Identify which cell holds the provided text, then report its [X, Y] central coordinate. 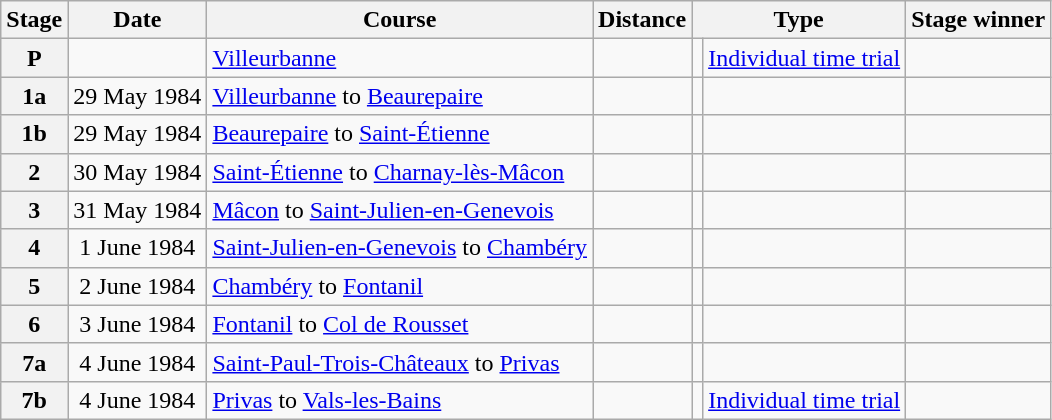
Course [400, 20]
7a [34, 362]
Stage winner [978, 20]
P [34, 58]
Fontanil to Col de Rousset [400, 324]
1 June 1984 [138, 248]
1b [34, 134]
Chambéry to Fontanil [400, 286]
3 June 1984 [138, 324]
1a [34, 96]
Mâcon to Saint-Julien-en-Genevois [400, 210]
Saint-Paul-Trois-Châteaux to Privas [400, 362]
Villeurbanne [400, 58]
2 June 1984 [138, 286]
Type [799, 20]
Beaurepaire to Saint-Étienne [400, 134]
3 [34, 210]
Stage [34, 20]
4 [34, 248]
Distance [642, 20]
30 May 1984 [138, 172]
6 [34, 324]
Villeurbanne to Beaurepaire [400, 96]
Privas to Vals-les-Bains [400, 400]
Saint-Julien-en-Genevois to Chambéry [400, 248]
2 [34, 172]
Date [138, 20]
7b [34, 400]
31 May 1984 [138, 210]
Saint-Étienne to Charnay-lès-Mâcon [400, 172]
5 [34, 286]
